Capture the cell that displays the provided text and extract its [x, y] central coordinate. 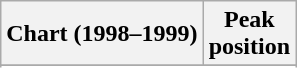
Peakposition [249, 34]
Chart (1998–1999) [102, 34]
